Return the [X, Y] coordinate for the center point of the cell that contains the specified text.  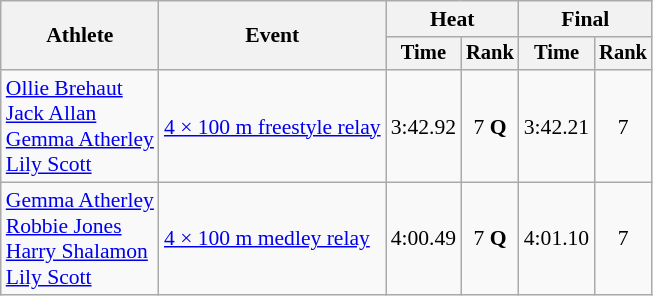
4:01.10 [556, 239]
Heat [452, 19]
3:42.21 [556, 126]
3:42.92 [424, 126]
Ollie BrehautJack AllanGemma AtherleyLily Scott [80, 126]
Final [586, 19]
4 × 100 m medley relay [272, 239]
Athlete [80, 36]
Gemma AtherleyRobbie JonesHarry ShalamonLily Scott [80, 239]
4:00.49 [424, 239]
4 × 100 m freestyle relay [272, 126]
Event [272, 36]
